Pinpoint the cell where the given text exists, returning its [X, Y] midpoint coordinate. 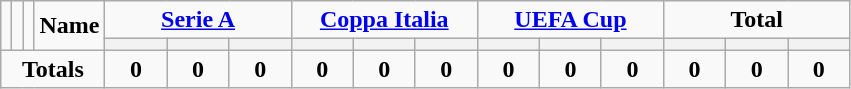
Name [70, 26]
Coppa Italia [384, 20]
Totals [53, 69]
UEFA Cup [570, 20]
Total [757, 20]
Serie A [198, 20]
